Return the [x, y] coordinate for the center point of the cell that contains the specified text.  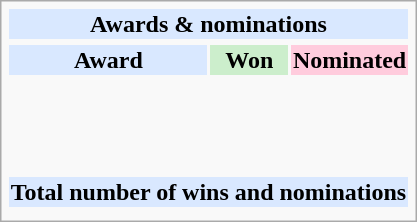
Won [249, 60]
Total number of wins and nominations [208, 192]
Nominated [349, 60]
Award [108, 60]
Awards & nominations [208, 24]
